Extract the (x, y) coordinate from the center of the cell holding the provided text.  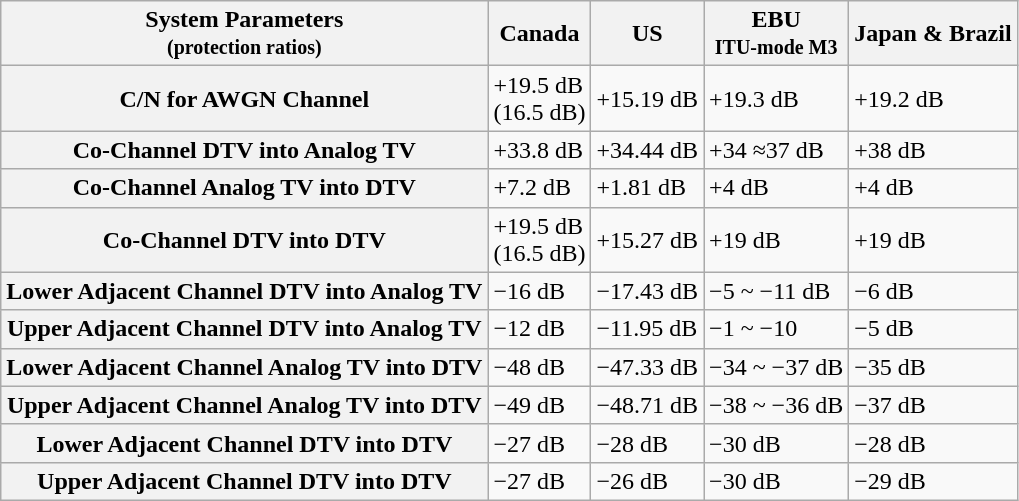
Japan & Brazil (933, 34)
−26 dB (648, 481)
Lower Adjacent Channel DTV into DTV (244, 443)
−16 dB (540, 291)
Canada (540, 34)
−29 dB (933, 481)
+34 ≈37 dB (776, 150)
+19.3 dB (776, 98)
−47.33 dB (648, 367)
+1.81 dB (648, 188)
+7.2 dB (540, 188)
Upper Adjacent Channel DTV into Analog TV (244, 329)
+34.44 dB (648, 150)
+19.2 dB (933, 98)
Upper Adjacent Channel DTV into DTV (244, 481)
Lower Adjacent Channel DTV into Analog TV (244, 291)
Co-Channel DTV into Analog TV (244, 150)
+38 dB (933, 150)
−35 dB (933, 367)
−17.43 dB (648, 291)
+15.27 dB (648, 240)
−1 ~ −10 (776, 329)
Co-Channel Analog TV into DTV (244, 188)
−48 dB (540, 367)
−34 ~ −37 dB (776, 367)
−5 ~ −11 dB (776, 291)
−12 dB (540, 329)
−48.71 dB (648, 405)
EBUITU-mode M3 (776, 34)
Lower Adjacent Channel Analog TV into DTV (244, 367)
−49 dB (540, 405)
+15.19 dB (648, 98)
−11.95 dB (648, 329)
Upper Adjacent Channel Analog TV into DTV (244, 405)
C/N for AWGN Channel (244, 98)
−37 dB (933, 405)
−5 dB (933, 329)
−6 dB (933, 291)
Co-Channel DTV into DTV (244, 240)
System Parameters(protection ratios) (244, 34)
US (648, 34)
+33.8 dB (540, 150)
−38 ~ −36 dB (776, 405)
